Search for the cell housing the specified text and yield its [X, Y] center coordinate. 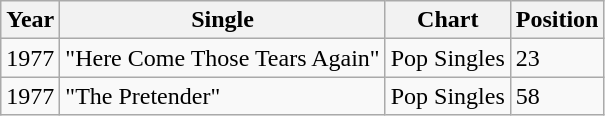
Single [222, 20]
"The Pretender" [222, 96]
Chart [448, 20]
Position [557, 20]
Year [30, 20]
23 [557, 58]
"Here Come Those Tears Again" [222, 58]
58 [557, 96]
